Return the (X, Y) coordinate for the center point of the cell that contains the specified text.  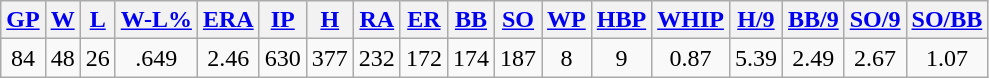
172 (424, 58)
BB (470, 20)
BB/9 (813, 20)
SO/BB (947, 20)
377 (330, 58)
WHIP (691, 20)
187 (518, 58)
232 (376, 58)
W-L% (156, 20)
.649 (156, 58)
8 (567, 58)
GP (23, 20)
9 (621, 58)
ER (424, 20)
26 (98, 58)
HBP (621, 20)
2.49 (813, 58)
ERA (228, 20)
1.07 (947, 58)
630 (282, 58)
RA (376, 20)
WP (567, 20)
2.46 (228, 58)
84 (23, 58)
48 (62, 58)
W (62, 20)
SO (518, 20)
2.67 (875, 58)
H (330, 20)
L (98, 20)
0.87 (691, 58)
174 (470, 58)
SO/9 (875, 20)
IP (282, 20)
5.39 (756, 58)
H/9 (756, 20)
